For the text-containing cell, return its midpoint in [x, y] coordinate format. 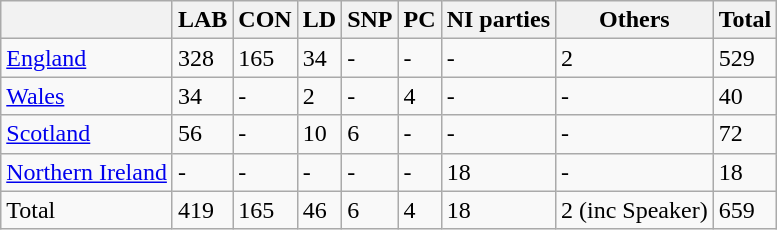
419 [202, 210]
Scotland [87, 134]
56 [202, 134]
LD [319, 20]
SNP [370, 20]
Wales [87, 96]
72 [745, 134]
529 [745, 58]
England [87, 58]
PC [420, 20]
LAB [202, 20]
10 [319, 134]
2 (inc Speaker) [635, 210]
46 [319, 210]
Northern Ireland [87, 172]
40 [745, 96]
328 [202, 58]
Others [635, 20]
CON [265, 20]
NI parties [498, 20]
659 [745, 210]
